Find where the given text appears and provide that cell's center as (X, Y) coordinate. 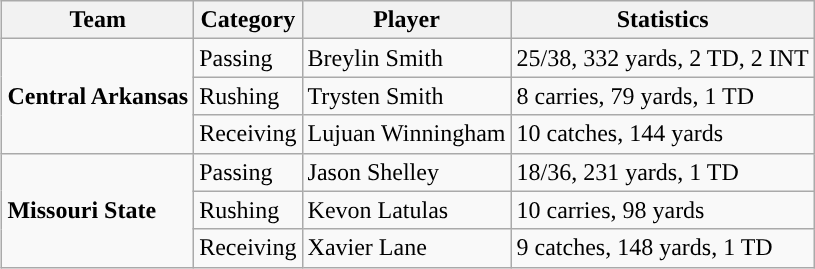
Trysten Smith (406, 96)
Xavier Lane (406, 248)
10 carries, 98 yards (662, 210)
18/36, 231 yards, 1 TD (662, 172)
Lujuan Winningham (406, 134)
9 catches, 148 yards, 1 TD (662, 248)
Player (406, 20)
Breylin Smith (406, 58)
Category (248, 20)
Team (98, 20)
25/38, 332 yards, 2 TD, 2 INT (662, 58)
Statistics (662, 20)
Jason Shelley (406, 172)
8 carries, 79 yards, 1 TD (662, 96)
Kevon Latulas (406, 210)
10 catches, 144 yards (662, 134)
Central Arkansas (98, 96)
Missouri State (98, 210)
